Find where the given text appears and provide that cell's center as [X, Y] coordinate. 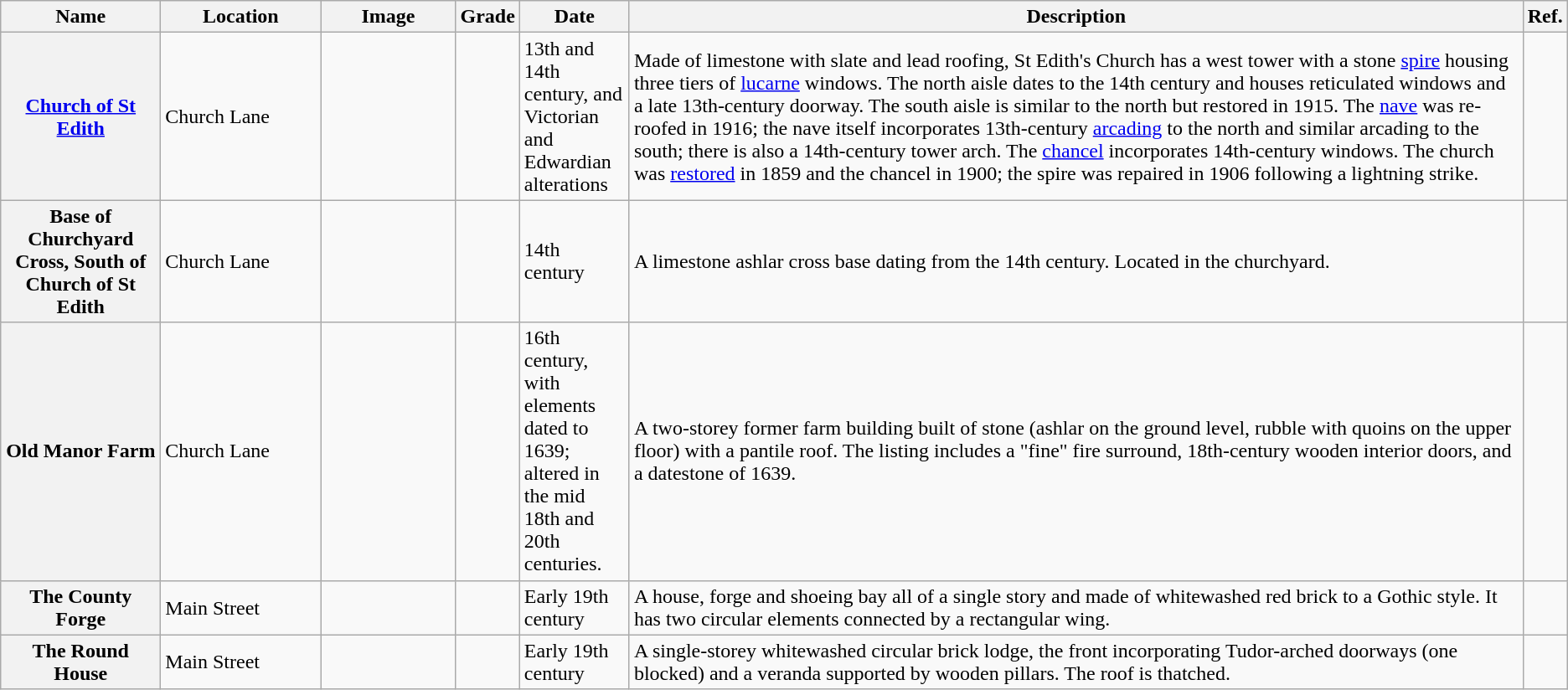
Ref. [1545, 17]
Location [241, 17]
Date [575, 17]
13th and 14th century, and Victorian and Edwardian alterations [575, 116]
The Round House [80, 662]
Image [389, 17]
Name [80, 17]
Description [1075, 17]
Grade [487, 17]
16th century, with elements dated to 1639; altered in the mid 18th and 20th centuries. [575, 451]
The County Forge [80, 608]
Church of St Edith [80, 116]
Base of Churchyard Cross, South of Church of St Edith [80, 261]
A limestone ashlar cross base dating from the 14th century. Located in the churchyard. [1075, 261]
Old Manor Farm [80, 451]
14th century [575, 261]
